Output the [x, y] coordinate of the center of the cell containing the given text.  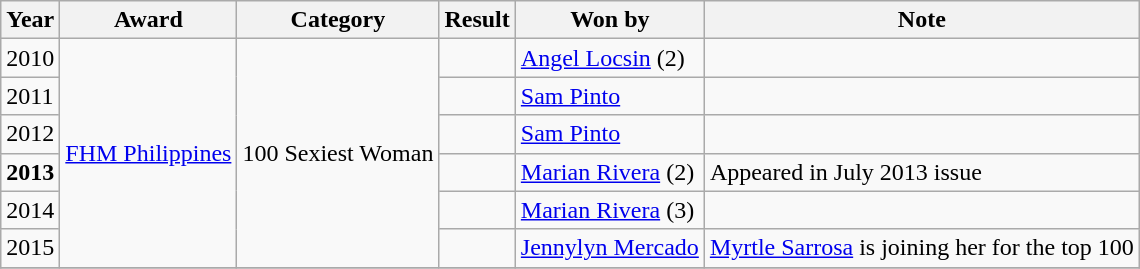
2012 [30, 134]
Note [922, 20]
Award [148, 20]
Won by [610, 20]
Year [30, 20]
2014 [30, 210]
2013 [30, 172]
2010 [30, 58]
2011 [30, 96]
Jennylyn Mercado [610, 248]
Result [477, 20]
Category [338, 20]
100 Sexiest Woman [338, 153]
FHM Philippines [148, 153]
Marian Rivera (2) [610, 172]
Angel Locsin (2) [610, 58]
Marian Rivera (3) [610, 210]
Appeared in July 2013 issue [922, 172]
2015 [30, 248]
Myrtle Sarrosa is joining her for the top 100 [922, 248]
